Return the (x, y) coordinate for the center point of the cell that contains the specified text.  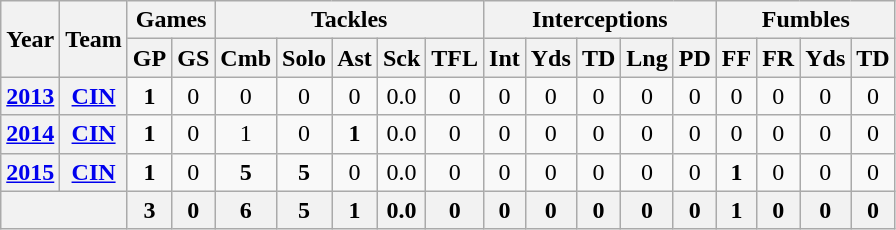
TFL (455, 58)
GP (149, 58)
GS (194, 58)
Year (30, 39)
FR (778, 58)
PD (694, 58)
3 (149, 210)
Team (94, 39)
2015 (30, 172)
Ast (355, 58)
Games (170, 20)
Int (505, 58)
Fumbles (806, 20)
2014 (30, 134)
Solo (304, 58)
Sck (401, 58)
Cmb (246, 58)
2013 (30, 96)
FF (736, 58)
Lng (647, 58)
Interceptions (600, 20)
Tackles (350, 20)
6 (246, 210)
